From the cell containing the given text, extract its center point as (x, y) coordinate. 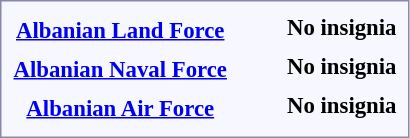
Albanian Naval Force (120, 69)
Albanian Air Force (120, 108)
Albanian Land Force (120, 30)
